Return the (x, y) coordinate for the center point of the cell that contains the specified text.  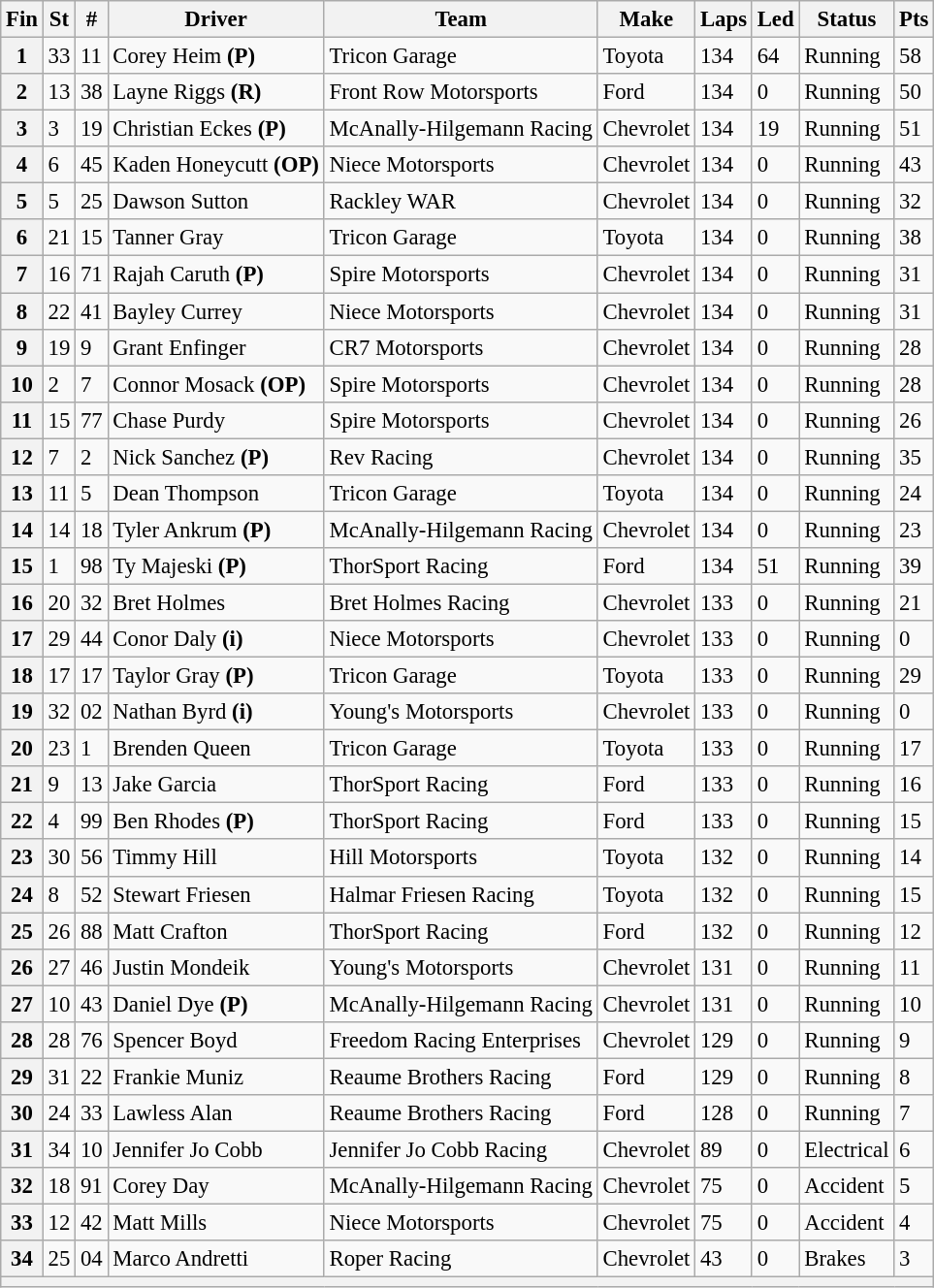
CR7 Motorsports (461, 347)
Matt Mills (215, 1223)
Justin Mondeik (215, 967)
04 (91, 1259)
Status (847, 19)
Brenden Queen (215, 749)
Daniel Dye (P) (215, 1004)
42 (91, 1223)
Hill Motorsports (461, 858)
Spencer Boyd (215, 1041)
Grant Enfinger (215, 347)
89 (724, 1149)
Timmy Hill (215, 858)
Corey Heim (P) (215, 56)
Fin (22, 19)
Brakes (847, 1259)
Frankie Muniz (215, 1077)
71 (91, 274)
Rajah Caruth (P) (215, 274)
76 (91, 1041)
52 (91, 894)
Driver (215, 19)
Freedom Racing Enterprises (461, 1041)
44 (91, 639)
Christian Eckes (P) (215, 129)
Halmar Friesen Racing (461, 894)
98 (91, 566)
58 (914, 56)
02 (91, 712)
Nathan Byrd (i) (215, 712)
128 (724, 1113)
Ty Majeski (P) (215, 566)
Marco Andretti (215, 1259)
91 (91, 1186)
99 (91, 821)
35 (914, 457)
77 (91, 420)
45 (91, 165)
Bayley Currey (215, 311)
41 (91, 311)
Tyler Ankrum (P) (215, 530)
Pts (914, 19)
Jennifer Jo Cobb (215, 1149)
Matt Crafton (215, 931)
Connor Mosack (OP) (215, 384)
Front Row Motorsports (461, 92)
56 (91, 858)
Stewart Friesen (215, 894)
Electrical (847, 1149)
Make (646, 19)
Rackley WAR (461, 202)
Laps (724, 19)
Team (461, 19)
Led (776, 19)
Bret Holmes Racing (461, 602)
88 (91, 931)
Dean Thompson (215, 494)
Rev Racing (461, 457)
# (91, 19)
Roper Racing (461, 1259)
Chase Purdy (215, 420)
Corey Day (215, 1186)
Layne Riggs (R) (215, 92)
Lawless Alan (215, 1113)
Tanner Gray (215, 238)
50 (914, 92)
Taylor Gray (P) (215, 676)
39 (914, 566)
St (58, 19)
Bret Holmes (215, 602)
Ben Rhodes (P) (215, 821)
46 (91, 967)
Nick Sanchez (P) (215, 457)
Kaden Honeycutt (OP) (215, 165)
Jake Garcia (215, 785)
Conor Daly (i) (215, 639)
Dawson Sutton (215, 202)
64 (776, 56)
Jennifer Jo Cobb Racing (461, 1149)
